Detect which cell encompasses the target text, then output its (X, Y) center coordinate. 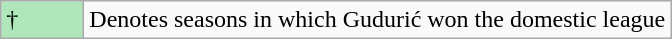
† (42, 20)
Denotes seasons in which Gudurić won the domestic league (378, 20)
